From the cell containing the given text, extract its center point as [X, Y] coordinate. 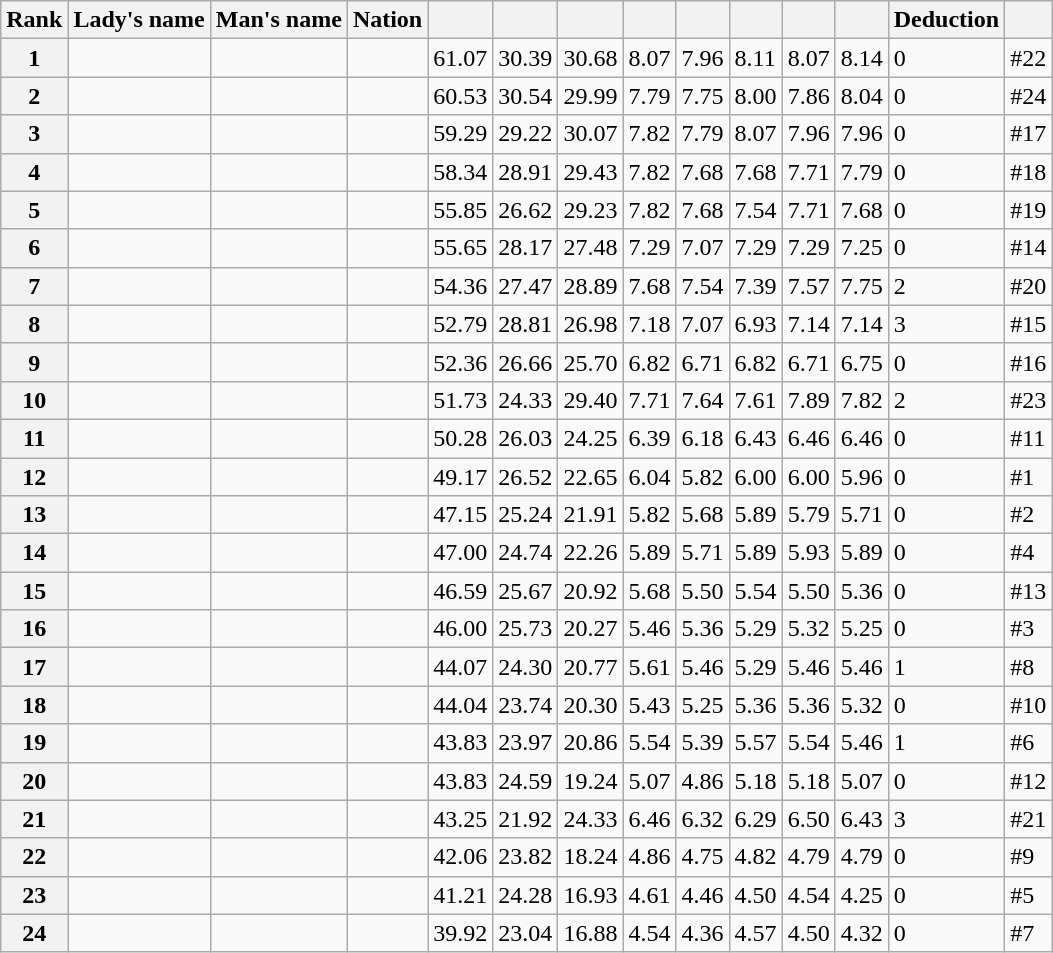
4.61 [650, 895]
20 [34, 781]
6.18 [702, 438]
39.92 [460, 933]
6.75 [862, 362]
41.21 [460, 895]
25.70 [590, 362]
25.67 [526, 591]
14 [34, 553]
4.36 [702, 933]
10 [34, 400]
6.93 [756, 324]
24.30 [526, 667]
15 [34, 591]
19 [34, 743]
29.40 [590, 400]
23 [34, 895]
#20 [1028, 286]
12 [34, 477]
#5 [1028, 895]
30.39 [526, 58]
46.00 [460, 629]
11 [34, 438]
52.36 [460, 362]
7.61 [756, 400]
23.04 [526, 933]
24.59 [526, 781]
22.26 [590, 553]
9 [34, 362]
44.07 [460, 667]
29.22 [526, 134]
6.50 [808, 819]
26.03 [526, 438]
47.15 [460, 515]
29.99 [590, 96]
#24 [1028, 96]
7.64 [702, 400]
58.34 [460, 172]
49.17 [460, 477]
30.07 [590, 134]
21.91 [590, 515]
26.98 [590, 324]
#12 [1028, 781]
4.57 [756, 933]
30.54 [526, 96]
26.52 [526, 477]
#6 [1028, 743]
51.73 [460, 400]
25.73 [526, 629]
#9 [1028, 857]
28.17 [526, 248]
4 [34, 172]
20.30 [590, 705]
43.25 [460, 819]
#2 [1028, 515]
#1 [1028, 477]
28.89 [590, 286]
25.24 [526, 515]
22.65 [590, 477]
22 [34, 857]
Deduction [946, 20]
8.11 [756, 58]
27.48 [590, 248]
20.77 [590, 667]
5.61 [650, 667]
28.91 [526, 172]
28.81 [526, 324]
16 [34, 629]
61.07 [460, 58]
7.89 [808, 400]
16.88 [590, 933]
#11 [1028, 438]
5.79 [808, 515]
#7 [1028, 933]
#13 [1028, 591]
#19 [1028, 210]
#17 [1028, 134]
7.86 [808, 96]
16.93 [590, 895]
29.23 [590, 210]
4.82 [756, 857]
24 [34, 933]
55.85 [460, 210]
18 [34, 705]
21.92 [526, 819]
Nation [387, 20]
23.97 [526, 743]
26.62 [526, 210]
5.43 [650, 705]
21 [34, 819]
#23 [1028, 400]
7.25 [862, 248]
4.32 [862, 933]
29.43 [590, 172]
17 [34, 667]
#4 [1028, 553]
4.25 [862, 895]
#15 [1028, 324]
6 [34, 248]
#10 [1028, 705]
42.06 [460, 857]
7 [34, 286]
18.24 [590, 857]
8 [34, 324]
55.65 [460, 248]
26.66 [526, 362]
8.04 [862, 96]
6.04 [650, 477]
Man's name [278, 20]
47.00 [460, 553]
13 [34, 515]
7.57 [808, 286]
24.74 [526, 553]
#22 [1028, 58]
8.00 [756, 96]
24.25 [590, 438]
23.74 [526, 705]
#21 [1028, 819]
54.36 [460, 286]
59.29 [460, 134]
8.14 [862, 58]
6.39 [650, 438]
44.04 [460, 705]
6.29 [756, 819]
19.24 [590, 781]
Lady's name [139, 20]
#3 [1028, 629]
5.39 [702, 743]
4.46 [702, 895]
24.28 [526, 895]
7.39 [756, 286]
4.75 [702, 857]
46.59 [460, 591]
#14 [1028, 248]
50.28 [460, 438]
20.92 [590, 591]
6.32 [702, 819]
#16 [1028, 362]
#18 [1028, 172]
5.96 [862, 477]
5 [34, 210]
52.79 [460, 324]
27.47 [526, 286]
Rank [34, 20]
30.68 [590, 58]
#8 [1028, 667]
5.57 [756, 743]
20.86 [590, 743]
5.93 [808, 553]
20.27 [590, 629]
23.82 [526, 857]
60.53 [460, 96]
7.18 [650, 324]
